Locate the cell with the specified text and output its [X, Y] center coordinate. 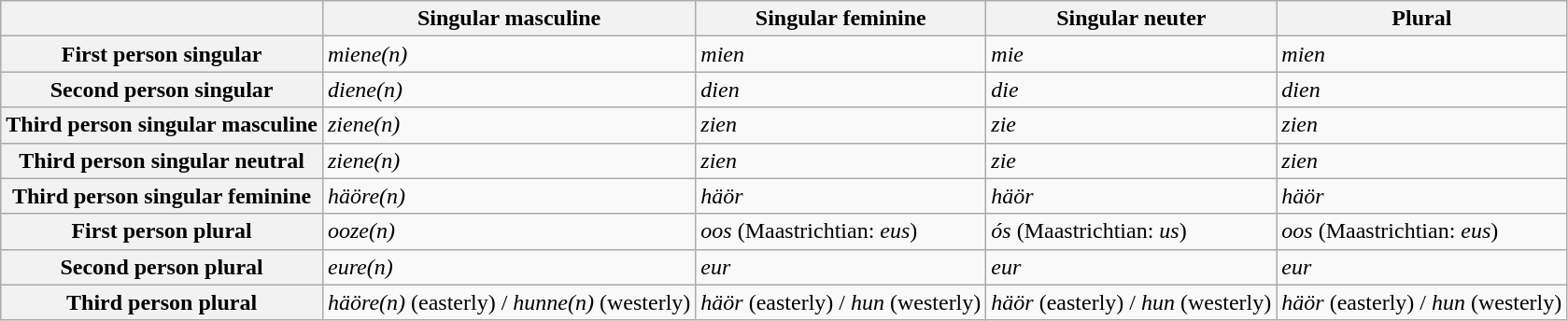
die [1132, 90]
miene(n) [508, 54]
Plural [1421, 19]
Singular masculine [508, 19]
First person plural [162, 231]
häöre(n) [508, 196]
ooze(n) [508, 231]
eure(n) [508, 267]
Second person plural [162, 267]
häöre(n) (easterly) / hunne(n) (westerly) [508, 302]
Third person singular masculine [162, 125]
Third person plural [162, 302]
mie [1132, 54]
ós (Maastrichtian: us) [1132, 231]
Second person singular [162, 90]
Third person singular feminine [162, 196]
First person singular [162, 54]
Third person singular neutral [162, 160]
Singular feminine [841, 19]
Singular neuter [1132, 19]
diene(n) [508, 90]
